Scan for the cell matching the given text and deliver its (X, Y) coordinate at center. 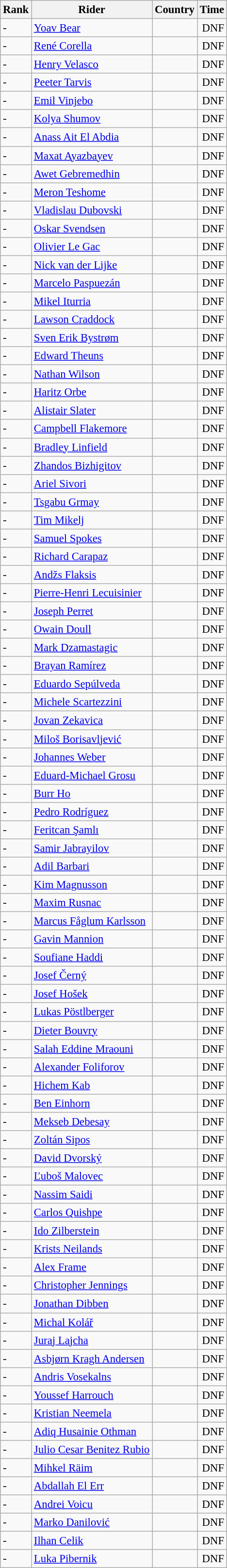
Michele Scartezzini (92, 703)
Miloš Borisavljević (92, 739)
Oskar Svendsen (92, 228)
Juraj Lajcha (92, 1340)
Nick van der Lijke (92, 265)
Soufiane Haddi (92, 958)
Mekseb Debesay (92, 1121)
Ľuboš Malovec (92, 1176)
Mark Dzamastagic (92, 648)
Josef Hošek (92, 994)
Peeter Tarvis (92, 82)
Marcelo Paspuezán (92, 283)
Maxat Ayazbayev (92, 156)
Vladislau Dubovski (92, 210)
Brayan Ramírez (92, 666)
Samuel Spokes (92, 538)
Michal Kolář (92, 1322)
Youssef Harrouch (92, 1395)
Andžs Flaksis (92, 575)
Kim Magnusson (92, 884)
Asbjørn Kragh Andersen (92, 1359)
Maxim Rusnac (92, 903)
Ido Zilberstein (92, 1231)
Gavin Mannion (92, 939)
Burr Ho (92, 793)
Tim Mikelj (92, 520)
Andrei Voicu (92, 1504)
René Corella (92, 46)
Emil Vinjebo (92, 101)
Christopher Jennings (92, 1285)
Bradley Linfield (92, 447)
Alex Frame (92, 1267)
Mikel Iturria (92, 301)
Carlos Quishpe (92, 1213)
Luka Pibernik (92, 1559)
Nassim Saidi (92, 1195)
Josef Černý (92, 976)
Ben Einhorn (92, 1104)
Johannes Weber (92, 757)
Henry Velasco (92, 64)
Lukas Pöstlberger (92, 1012)
Nathan Wilson (92, 374)
Richard Carapaz (92, 557)
Eduard-Michael Grosu (92, 775)
Mihkel Räim (92, 1468)
Kristian Neemela (92, 1413)
Zoltán Sipos (92, 1140)
David Dvorský (92, 1158)
Dieter Bouvry (92, 1030)
Rank (16, 10)
Rider (92, 10)
Jonathan Dibben (92, 1304)
Tsgabu Grmay (92, 502)
Adiq Husainie Othman (92, 1431)
Marcus Fåglum Karlsson (92, 921)
Ariel Sivori (92, 483)
Yoav Bear (92, 28)
Andris Vosekalns (92, 1376)
Marko Danilović (92, 1522)
Pedro Rodríguez (92, 812)
Joseph Perret (92, 611)
Julio Cesar Benitez Rubio (92, 1450)
Time (212, 10)
Alistair Slater (92, 411)
Samir Jabrayilov (92, 848)
Hichem Kab (92, 1085)
Ilhan Celik (92, 1541)
Eduardo Sepúlveda (92, 684)
Zhandos Bizhigitov (92, 465)
Jovan Zekavica (92, 720)
Haritz Orbe (92, 392)
Owain Doull (92, 629)
Anass Ait El Abdia (92, 137)
Lawson Craddock (92, 320)
Awet Gebremedhin (92, 174)
Adil Barbari (92, 866)
Edward Theuns (92, 356)
Feritcan Şamlı (92, 830)
Campbell Flakemore (92, 429)
Kolya Shumov (92, 119)
Pierre-Henri Lecuisinier (92, 593)
Sven Erik Bystrøm (92, 338)
Alexander Foliforov (92, 1067)
Olivier Le Gac (92, 247)
Krists Neilands (92, 1249)
Salah Eddine Mraouni (92, 1049)
Meron Teshome (92, 192)
Abdallah El Err (92, 1486)
Country (175, 10)
